Find where the given text appears and provide that cell's center as [x, y] coordinate. 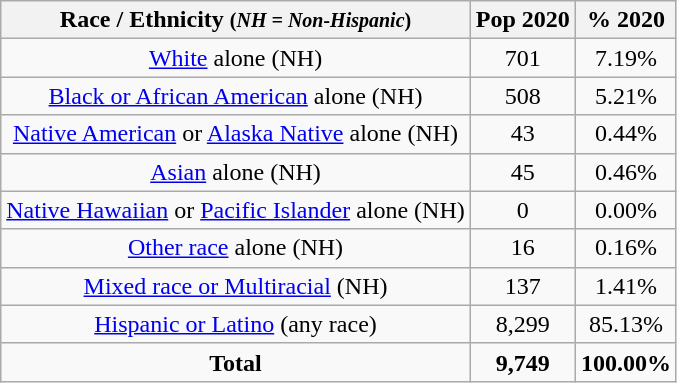
508 [522, 96]
5.21% [626, 96]
Race / Ethnicity (NH = Non-Hispanic) [236, 20]
Mixed race or Multiracial (NH) [236, 286]
Other race alone (NH) [236, 248]
0 [522, 210]
White alone (NH) [236, 58]
0.16% [626, 248]
701 [522, 58]
Black or African American alone (NH) [236, 96]
137 [522, 286]
1.41% [626, 286]
% 2020 [626, 20]
45 [522, 172]
16 [522, 248]
43 [522, 134]
Total [236, 362]
Native American or Alaska Native alone (NH) [236, 134]
100.00% [626, 362]
0.44% [626, 134]
7.19% [626, 58]
Native Hawaiian or Pacific Islander alone (NH) [236, 210]
Pop 2020 [522, 20]
0.00% [626, 210]
8,299 [522, 324]
85.13% [626, 324]
Asian alone (NH) [236, 172]
9,749 [522, 362]
0.46% [626, 172]
Hispanic or Latino (any race) [236, 324]
